Find where the given text appears and provide that cell's center as (X, Y) coordinate. 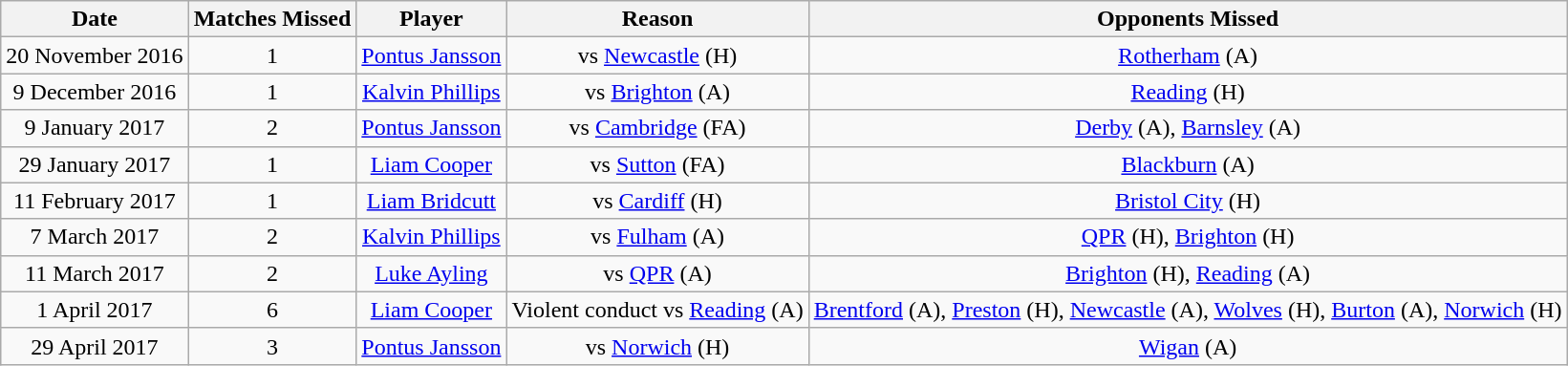
vs QPR (A) (657, 273)
Rotherham (A) (1188, 55)
Reading (H) (1188, 92)
Brighton (H), Reading (A) (1188, 273)
11 March 2017 (95, 273)
vs Norwich (H) (657, 346)
9 January 2017 (95, 128)
29 April 2017 (95, 346)
Bristol City (H) (1188, 201)
vs Fulham (A) (657, 237)
vs Sutton (FA) (657, 164)
Opponents Missed (1188, 19)
Wigan (A) (1188, 346)
Player (432, 19)
Derby (A), Barnsley (A) (1188, 128)
vs Cardiff (H) (657, 201)
Violent conduct vs Reading (A) (657, 310)
QPR (H), Brighton (H) (1188, 237)
Matches Missed (272, 19)
Luke Ayling (432, 273)
20 November 2016 (95, 55)
6 (272, 310)
Reason (657, 19)
9 December 2016 (95, 92)
vs Brighton (A) (657, 92)
Blackburn (A) (1188, 164)
3 (272, 346)
Brentford (A), Preston (H), Newcastle (A), Wolves (H), Burton (A), Norwich (H) (1188, 310)
7 March 2017 (95, 237)
Liam Bridcutt (432, 201)
vs Cambridge (FA) (657, 128)
11 February 2017 (95, 201)
29 January 2017 (95, 164)
Date (95, 19)
1 April 2017 (95, 310)
vs Newcastle (H) (657, 55)
